Output the [X, Y] coordinate of the center of the cell containing the given text.  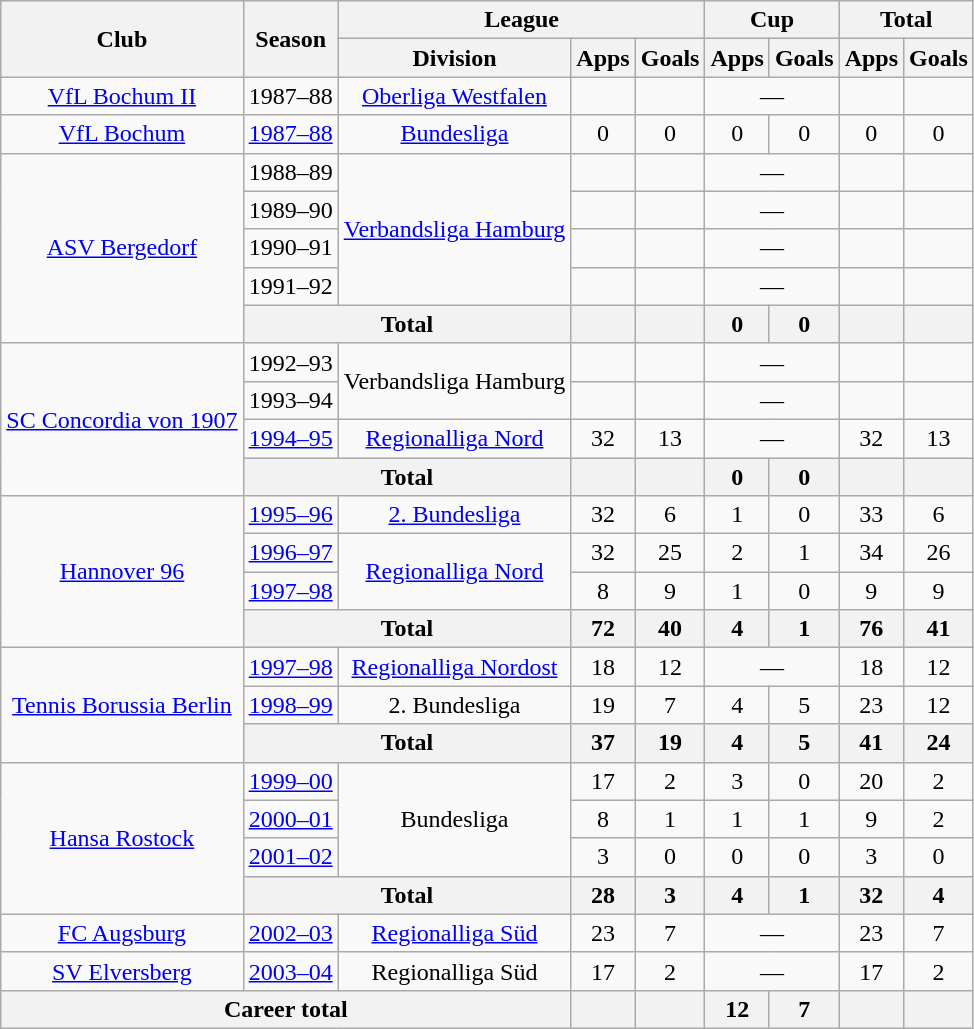
FC Augsburg [122, 933]
1991–92 [290, 286]
Hansa Rostock [122, 838]
League [522, 20]
Oberliga Westfalen [454, 96]
1990–91 [290, 248]
Club [122, 39]
1994–95 [290, 438]
1992–93 [290, 362]
Career total [286, 1009]
26 [939, 553]
Regionalliga Nordost [454, 667]
25 [670, 553]
SC Concordia von 1907 [122, 419]
1989–90 [290, 210]
Season [290, 39]
40 [670, 629]
2003–04 [290, 971]
VfL Bochum II [122, 96]
2001–02 [290, 857]
Hannover 96 [122, 572]
ASV Bergedorf [122, 248]
1993–94 [290, 400]
34 [871, 553]
Cup [772, 20]
1998–99 [290, 705]
Division [454, 58]
2000–01 [290, 819]
1996–97 [290, 553]
1988–89 [290, 172]
1995–96 [290, 515]
20 [871, 781]
37 [603, 743]
1999–00 [290, 781]
76 [871, 629]
VfL Bochum [122, 134]
SV Elversberg [122, 971]
Tennis Borussia Berlin [122, 705]
72 [603, 629]
33 [871, 515]
28 [603, 895]
24 [939, 743]
2002–03 [290, 933]
